Detect which cell encompasses the target text, then output its [x, y] center coordinate. 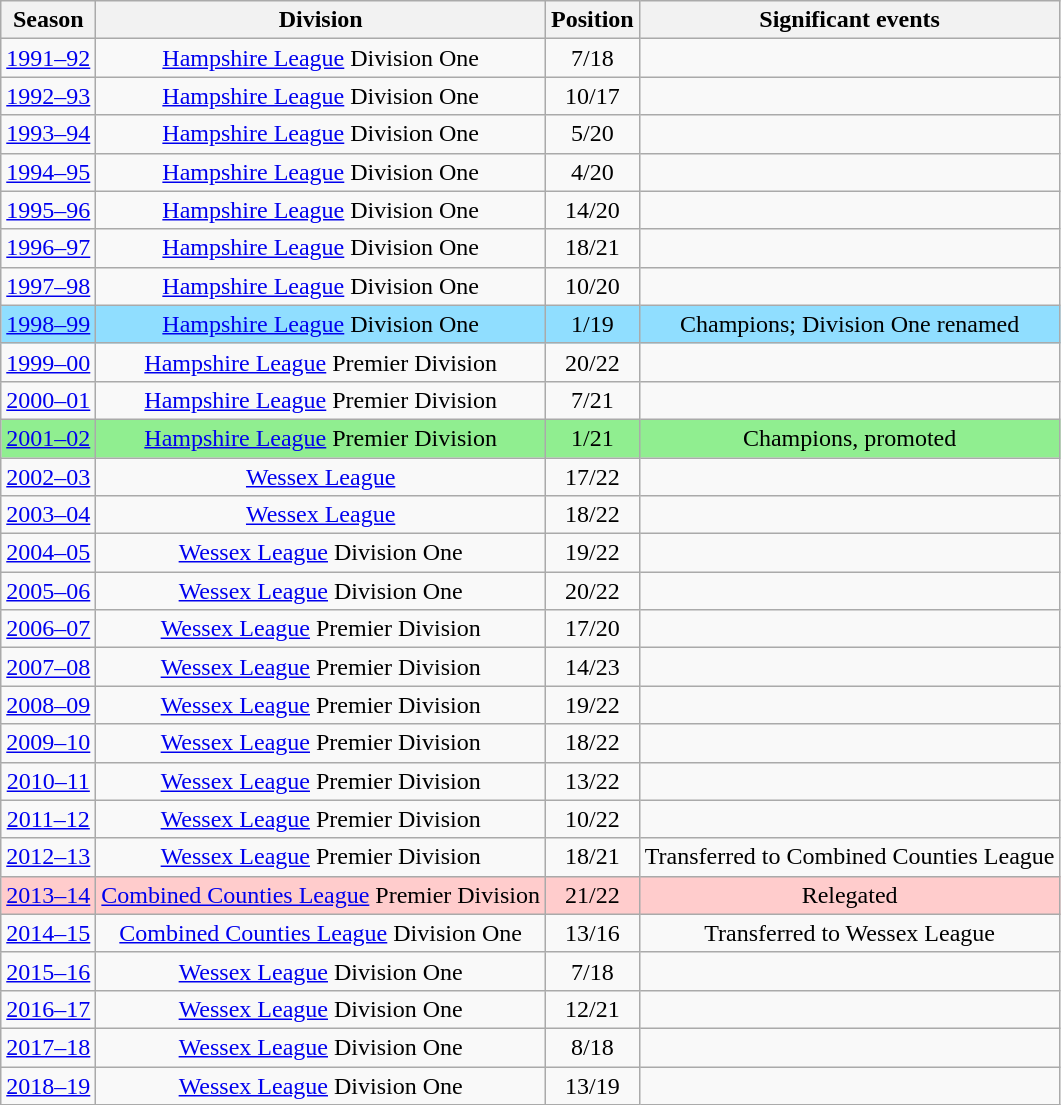
10/20 [592, 286]
2014–15 [48, 933]
1994–95 [48, 172]
Combined Counties League Premier Division [321, 895]
Division [321, 20]
13/22 [592, 781]
2011–12 [48, 819]
Champions; Division One renamed [850, 324]
4/20 [592, 172]
Season [48, 20]
1998–99 [48, 324]
1991–92 [48, 58]
8/18 [592, 1047]
Transferred to Combined Counties League [850, 857]
2004–05 [48, 553]
2016–17 [48, 1009]
2009–10 [48, 743]
10/22 [592, 819]
13/16 [592, 933]
1993–94 [48, 134]
14/20 [592, 210]
12/21 [592, 1009]
1995–96 [48, 210]
2008–09 [48, 705]
2005–06 [48, 591]
2006–07 [48, 629]
1/21 [592, 438]
1997–98 [48, 286]
2010–11 [48, 781]
Significant events [850, 20]
14/23 [592, 667]
Champions, promoted [850, 438]
2003–04 [48, 515]
2002–03 [48, 477]
7/21 [592, 400]
1996–97 [48, 248]
2015–16 [48, 971]
13/19 [592, 1085]
17/22 [592, 477]
2000–01 [48, 400]
2018–19 [48, 1085]
Transferred to Wessex League [850, 933]
Position [592, 20]
21/22 [592, 895]
10/17 [592, 96]
Relegated [850, 895]
1992–93 [48, 96]
2017–18 [48, 1047]
17/20 [592, 629]
1999–00 [48, 362]
2012–13 [48, 857]
1/19 [592, 324]
5/20 [592, 134]
Combined Counties League Division One [321, 933]
2007–08 [48, 667]
2001–02 [48, 438]
2013–14 [48, 895]
